For the text-containing cell, return its midpoint in (X, Y) coordinate format. 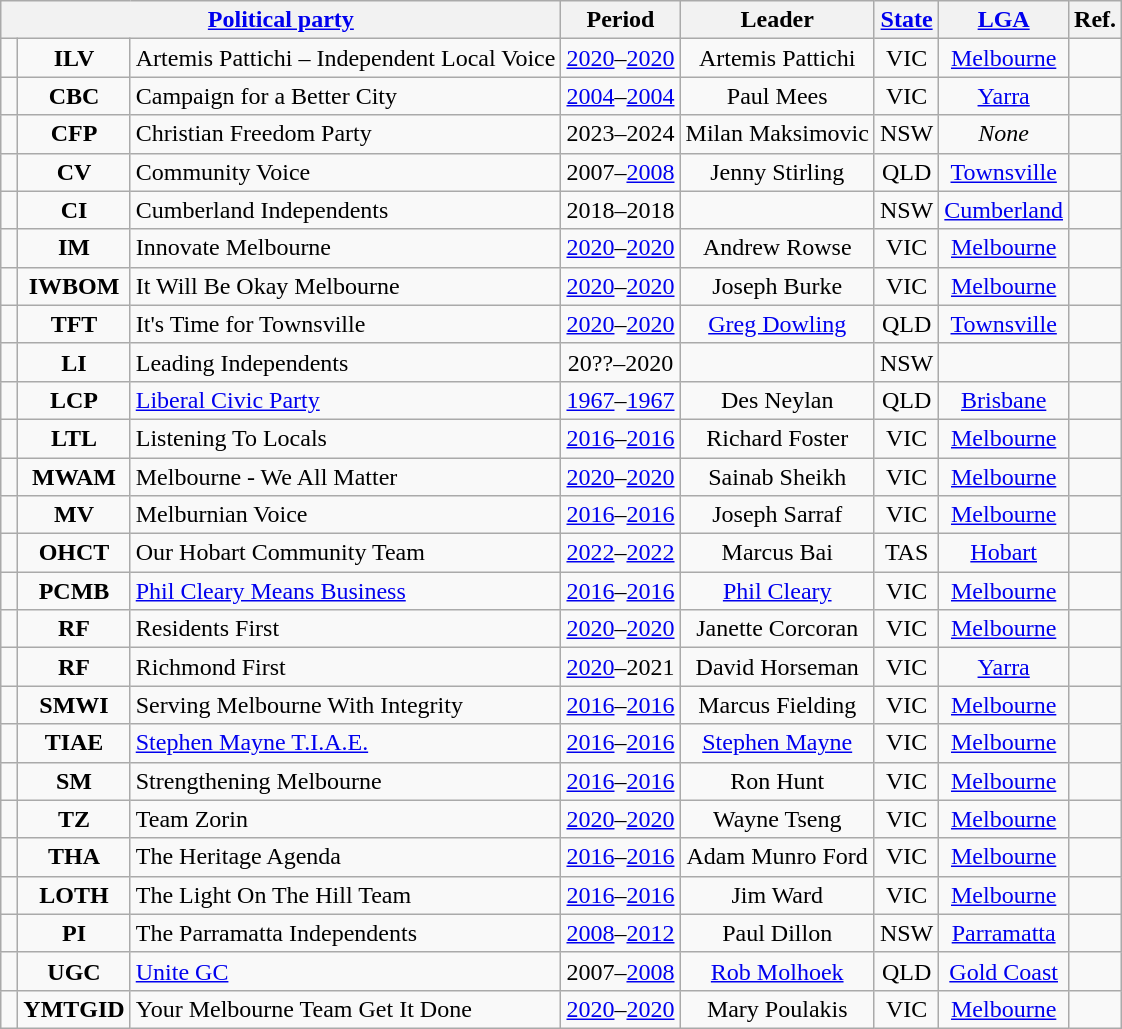
Period (620, 20)
Listening To Locals (346, 438)
The Parramatta Independents (346, 933)
Leading Independents (346, 362)
Liberal Civic Party (346, 400)
Mary Poulakis (777, 1009)
Artemis Pattichi – Independent Local Voice (346, 58)
OHCT (74, 553)
CBC (74, 96)
Milan Maksimovic (777, 134)
Brisbane (1004, 400)
ILV (74, 58)
Christian Freedom Party (346, 134)
Your Melbourne Team Get It Done (346, 1009)
TAS (906, 553)
Campaign for a Better City (346, 96)
2018–2018 (620, 210)
Wayne Tseng (777, 819)
Sainab Sheikh (777, 477)
TIAE (74, 743)
MWAM (74, 477)
SMWI (74, 705)
UGC (74, 971)
Marcus Bai (777, 553)
LGA (1004, 20)
Cumberland (1004, 210)
Jenny Stirling (777, 172)
Paul Mees (777, 96)
Unite GC (346, 971)
2023–2024 (620, 134)
Ron Hunt (777, 781)
None (1004, 134)
Stephen Mayne T.I.A.E. (346, 743)
Jim Ward (777, 895)
Community Voice (346, 172)
2020–2021 (620, 667)
PCMB (74, 591)
LTL (74, 438)
Paul Dillon (777, 933)
State (906, 20)
Political party (281, 20)
LI (74, 362)
SM (74, 781)
2022–2022 (620, 553)
David Horseman (777, 667)
Strengthening Melbourne (346, 781)
THA (74, 857)
Team Zorin (346, 819)
Adam Munro Ford (777, 857)
IWBOM (74, 286)
The Light On The Hill Team (346, 895)
CV (74, 172)
Greg Dowling (777, 324)
Janette Corcoran (777, 629)
Gold Coast (1004, 971)
Residents First (346, 629)
TZ (74, 819)
CI (74, 210)
Marcus Fielding (777, 705)
Andrew Rowse (777, 248)
Leader (777, 20)
Joseph Sarraf (777, 515)
Cumberland Independents (346, 210)
LOTH (74, 895)
20??–2020 (620, 362)
Serving Melbourne With Integrity (346, 705)
2004–2004 (620, 96)
IM (74, 248)
CFP (74, 134)
Our Hobart Community Team (346, 553)
PI (74, 933)
Phil Cleary (777, 591)
MV (74, 515)
LCP (74, 400)
Parramatta (1004, 933)
2008–2012 (620, 933)
Stephen Mayne (777, 743)
Hobart (1004, 553)
Innovate Melbourne (346, 248)
It's Time for Townsville (346, 324)
Artemis Pattichi (777, 58)
Richard Foster (777, 438)
Des Neylan (777, 400)
Melbourne - We All Matter (346, 477)
Richmond First (346, 667)
Rob Molhoek (777, 971)
Phil Cleary Means Business (346, 591)
YMTGID (74, 1009)
It Will Be Okay Melbourne (346, 286)
Joseph Burke (777, 286)
1967–1967 (620, 400)
Melburnian Voice (346, 515)
The Heritage Agenda (346, 857)
TFT (74, 324)
Ref. (1096, 20)
